Find where the given text appears and provide that cell's center as (X, Y) coordinate. 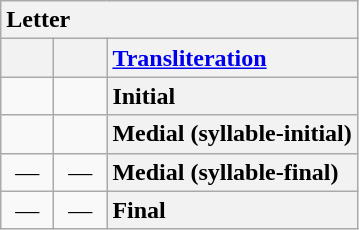
Medial (syllable-initial) (232, 134)
Final (232, 210)
Transliteration (232, 58)
Letter (180, 20)
Medial (syllable-final) (232, 172)
Initial (232, 96)
